Provide the [X, Y] coordinate of the cell's center where the given text is located.  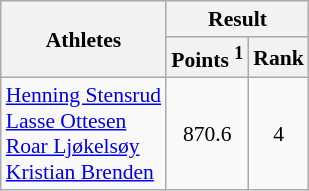
Points 1 [207, 58]
Result [238, 19]
4 [278, 134]
Henning StensrudLasse OttesenRoar LjøkelsøyKristian Brenden [84, 134]
Athletes [84, 40]
870.6 [207, 134]
Rank [278, 58]
